From the cell containing the given text, extract its center point as [X, Y] coordinate. 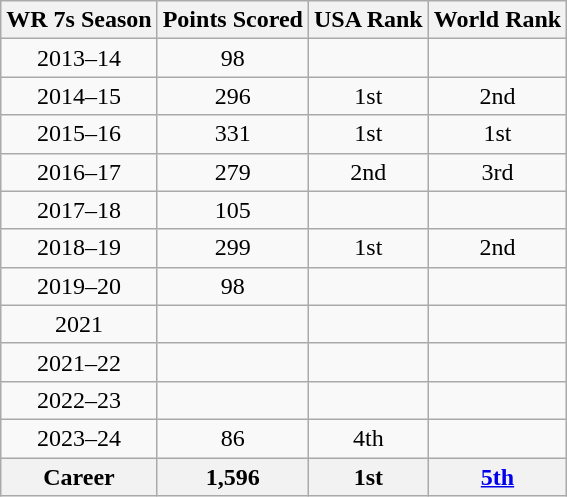
296 [232, 96]
World Rank [497, 20]
2013–14 [79, 58]
2021 [79, 324]
279 [232, 172]
1,596 [232, 477]
2021–22 [79, 362]
2017–18 [79, 210]
5th [497, 477]
105 [232, 210]
4th [368, 438]
3rd [497, 172]
331 [232, 134]
WR 7s Season [79, 20]
Points Scored [232, 20]
USA Rank [368, 20]
2022–23 [79, 400]
2016–17 [79, 172]
Career [79, 477]
299 [232, 248]
2018–19 [79, 248]
86 [232, 438]
2014–15 [79, 96]
2015–16 [79, 134]
2019–20 [79, 286]
2023–24 [79, 438]
